Pinpoint the cell where the given text exists, returning its (X, Y) midpoint coordinate. 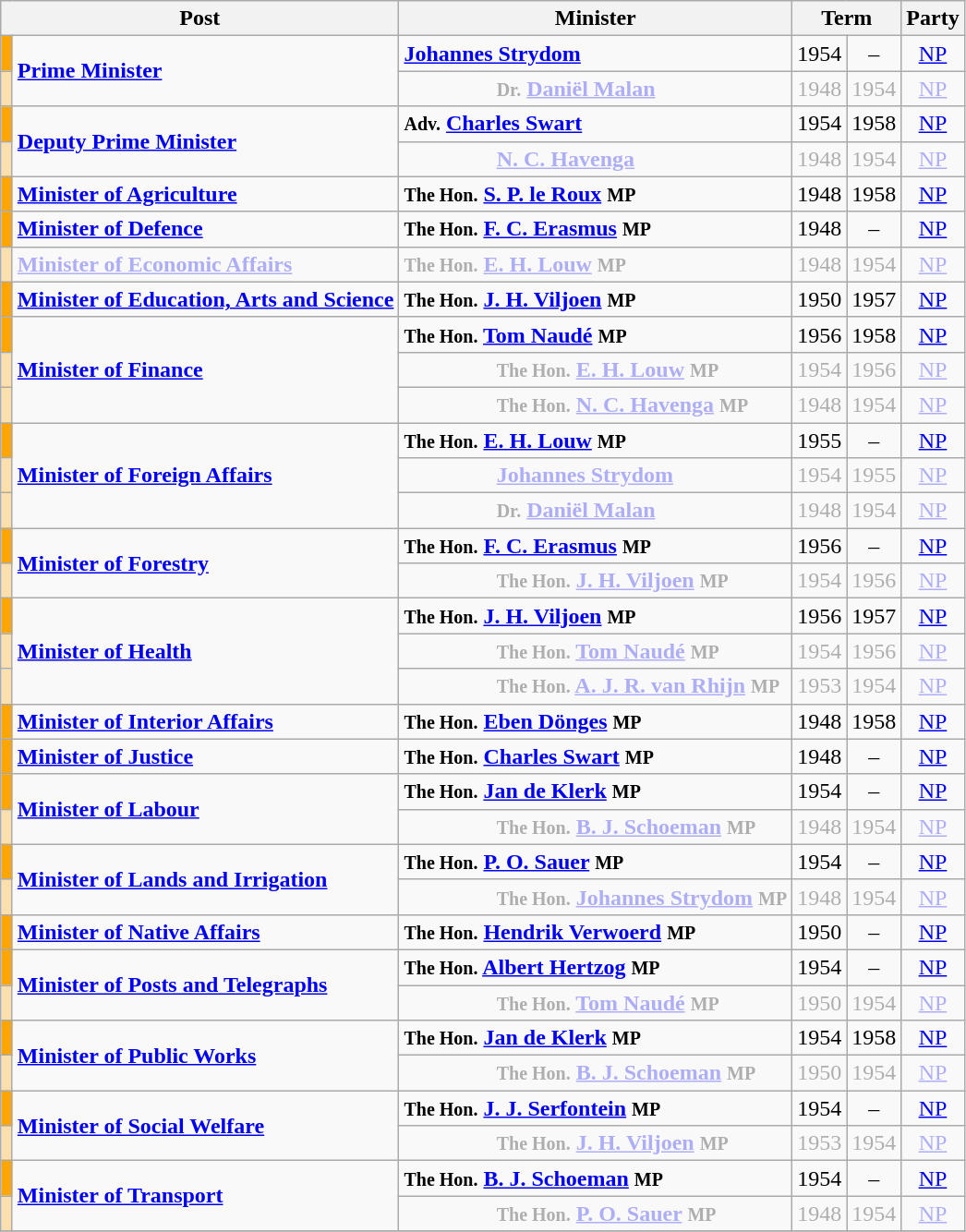
Minister of Education, Arts and Science (205, 299)
The Hon. Eben Dönges MP (596, 721)
The Hon. J. J. Serfontein MP (596, 1108)
The Hon. Albert Hertzog MP (596, 967)
The Hon. Johannes Strydom MP (596, 897)
Minister of Transport (205, 1196)
Party (933, 18)
Post (199, 18)
The Hon. S. P. le Roux MP (596, 194)
Prime Minister (205, 71)
The Hon. N. C. Havenga MP (596, 405)
Minister of Interior Affairs (205, 721)
Minister of Native Affairs (205, 932)
N. C. Havenga (596, 159)
Minister of Agriculture (205, 194)
Minister of Justice (205, 756)
Minister of Posts and Telegraphs (205, 984)
Minister of Forestry (205, 563)
Minister (596, 18)
Minister of Lands and Irrigation (205, 879)
The Hon. Charles Swart MP (596, 756)
The Hon. A. J. R. van Rhijn MP (596, 686)
Minister of Economic Affairs (205, 264)
Minister of Foreign Affairs (205, 476)
Term (847, 18)
Minister of Public Works (205, 1056)
Minister of Health (205, 651)
The Hon. Hendrik Verwoerd MP (596, 932)
Minister of Labour (205, 809)
Minister of Defence (205, 229)
Adv. Charles Swart (596, 124)
Minister of Social Welfare (205, 1126)
Minister of Finance (205, 369)
Deputy Prime Minister (205, 141)
